Locate the cell with the specified text and output its [x, y] center coordinate. 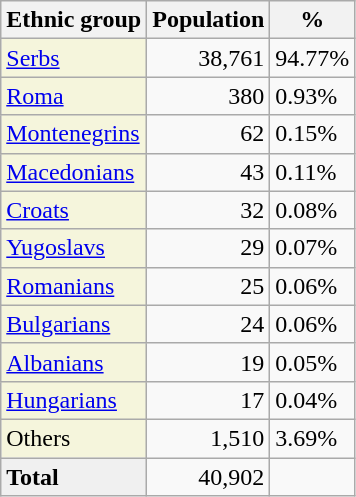
Montenegrins [74, 134]
0.04% [312, 400]
94.77% [312, 58]
1,510 [208, 438]
0.08% [312, 210]
29 [208, 248]
17 [208, 400]
25 [208, 286]
Hungarians [74, 400]
0.05% [312, 362]
24 [208, 324]
Ethnic group [74, 20]
% [312, 20]
Population [208, 20]
62 [208, 134]
0.07% [312, 248]
3.69% [312, 438]
Total [74, 477]
Macedonians [74, 172]
Serbs [74, 58]
0.11% [312, 172]
Albanians [74, 362]
32 [208, 210]
Romanians [74, 286]
40,902 [208, 477]
0.93% [312, 96]
Croats [74, 210]
0.15% [312, 134]
Roma [74, 96]
Yugoslavs [74, 248]
Others [74, 438]
38,761 [208, 58]
19 [208, 362]
Bulgarians [74, 324]
43 [208, 172]
380 [208, 96]
